Capture the cell that displays the provided text and extract its (x, y) central coordinate. 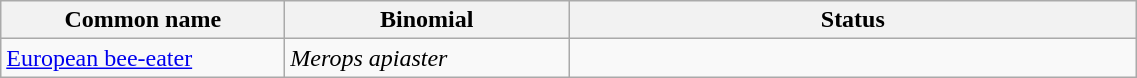
Merops apiaster (427, 58)
Status (853, 20)
European bee-eater (143, 58)
Common name (143, 20)
Binomial (427, 20)
